Return the (X, Y) coordinate for the center point of the cell that contains the specified text.  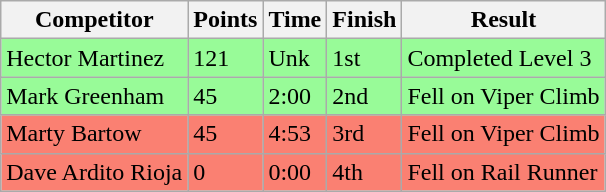
Competitor (94, 20)
Fell on Rail Runner (504, 172)
Points (226, 20)
Time (295, 20)
0:00 (295, 172)
0 (226, 172)
121 (226, 58)
2nd (364, 96)
3rd (364, 134)
Hector Martinez (94, 58)
Dave Ardito Rioja (94, 172)
Completed Level 3 (504, 58)
Marty Bartow (94, 134)
1st (364, 58)
4th (364, 172)
2:00 (295, 96)
Finish (364, 20)
4:53 (295, 134)
Result (504, 20)
Mark Greenham (94, 96)
Unk (295, 58)
